Search for the cell housing the specified text and yield its [X, Y] center coordinate. 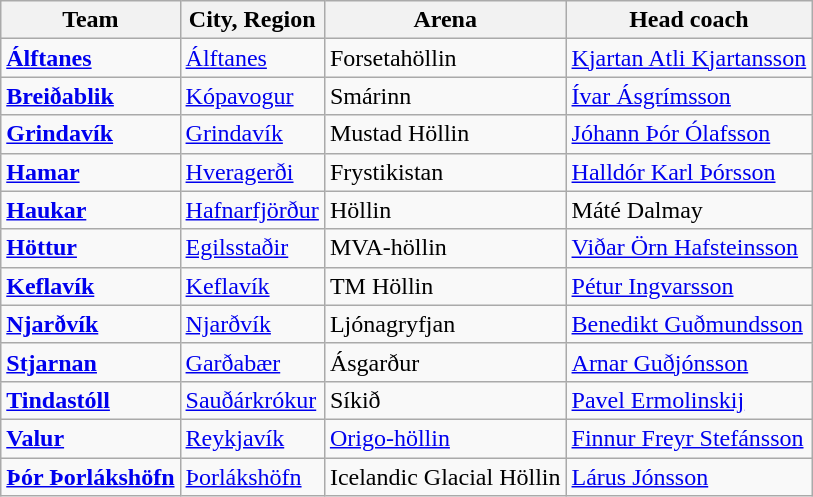
Ljónagryfjan [445, 324]
Tindastóll [90, 400]
Smárinn [445, 96]
Breiðablik [90, 96]
Stjarnan [90, 362]
Pétur Ingvarsson [689, 286]
Viðar Örn Hafsteinsson [689, 248]
Lárus Jónsson [689, 477]
Icelandic Glacial Höllin [445, 477]
MVA-höllin [445, 248]
Kópavogur [252, 96]
Jóhann Þór Ólafsson [689, 134]
Þorlákshöfn [252, 477]
Reykjavík [252, 438]
Haukar [90, 210]
Mustad Höllin [445, 134]
Finnur Freyr Stefánsson [689, 438]
Pavel Ermolinskij [689, 400]
Máté Dalmay [689, 210]
Hamar [90, 172]
Hveragerði [252, 172]
Origo-höllin [445, 438]
Forsetahöllin [445, 58]
Valur [90, 438]
Benedikt Guðmundsson [689, 324]
Garðabær [252, 362]
TM Höllin [445, 286]
Höllin [445, 210]
Arnar Guðjónsson [689, 362]
Halldór Karl Þórsson [689, 172]
Síkið [445, 400]
City, Region [252, 20]
Sauðárkrókur [252, 400]
Ásgarður [445, 362]
Head coach [689, 20]
Frystikistan [445, 172]
Kjartan Atli Kjartansson [689, 58]
Egilsstaðir [252, 248]
Team [90, 20]
Þór Þorlákshöfn [90, 477]
Arena [445, 20]
Hafnarfjörður [252, 210]
Ívar Ásgrímsson [689, 96]
Höttur [90, 248]
